From the cell containing the given text, extract its center point as [X, Y] coordinate. 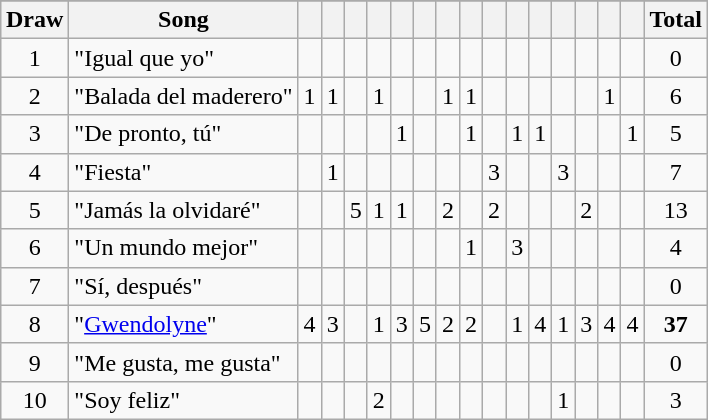
"Jamás la olvidaré" [184, 210]
"De pronto, tú" [184, 134]
"Sí, después" [184, 286]
Total [676, 20]
Draw [34, 20]
8 [34, 324]
"Me gusta, me gusta" [184, 362]
"Fiesta" [184, 172]
13 [676, 210]
"Un mundo mejor" [184, 248]
9 [34, 362]
10 [34, 400]
37 [676, 324]
"Gwendolyne" [184, 324]
"Balada del maderero" [184, 96]
"Igual que yo" [184, 58]
"Soy feliz" [184, 400]
Song [184, 20]
